Scan for the cell matching the given text and deliver its [x, y] coordinate at center. 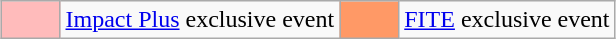
Impact Plus exclusive event [200, 20]
FITE exclusive event [507, 20]
